Provide the [x, y] coordinate of the cell's center where the given text is located.  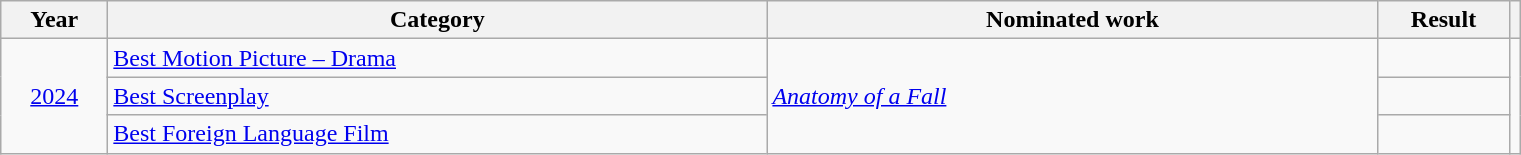
Best Screenplay [438, 96]
Best Motion Picture – Drama [438, 58]
Category [438, 20]
2024 [54, 96]
Best Foreign Language Film [438, 134]
Nominated work [1072, 20]
Year [54, 20]
Anatomy of a Fall [1072, 96]
Result [1444, 20]
